Find where the given text appears and provide that cell's center as (X, Y) coordinate. 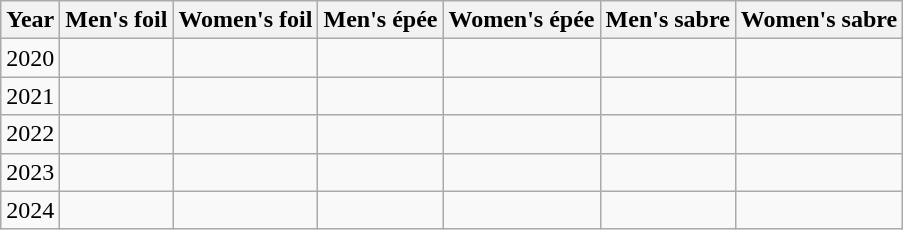
Women's épée (522, 20)
Year (30, 20)
Women's foil (246, 20)
2022 (30, 134)
Men's sabre (668, 20)
2024 (30, 210)
2020 (30, 58)
Men's foil (116, 20)
Women's sabre (818, 20)
Men's épée (380, 20)
2021 (30, 96)
2023 (30, 172)
